Provide the [X, Y] coordinate of the cell's center where the given text is located.  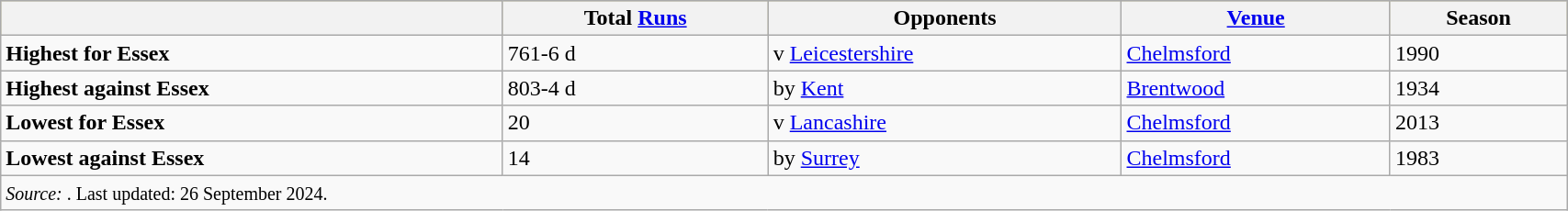
v Lancashire [944, 123]
Venue [1256, 18]
Brentwood [1256, 88]
Source: . Last updated: 26 September 2024. [784, 193]
761-6 d [636, 53]
Highest for Essex [252, 53]
Lowest for Essex [252, 123]
by Kent [944, 88]
2013 [1478, 123]
1934 [1478, 88]
1990 [1478, 53]
Lowest against Essex [252, 158]
803-4 d [636, 88]
by Surrey [944, 158]
Season [1478, 18]
Total Runs [636, 18]
1983 [1478, 158]
Highest against Essex [252, 88]
20 [636, 123]
v Leicestershire [944, 53]
14 [636, 158]
Opponents [944, 18]
